Determine the (X, Y) coordinate at the center of the cell enclosing the given text.  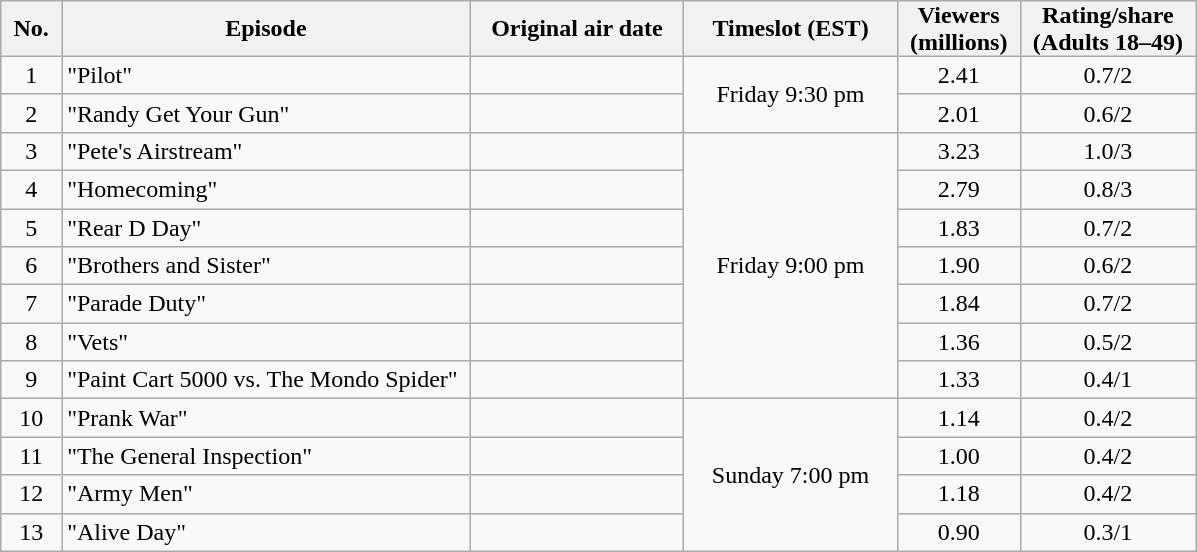
1.00 (958, 456)
11 (32, 456)
"Alive Day" (266, 532)
"The General Inspection" (266, 456)
1.33 (958, 380)
2.01 (958, 113)
"Vets" (266, 342)
1.90 (958, 266)
13 (32, 532)
5 (32, 227)
"Randy Get Your Gun" (266, 113)
Timeslot (EST) (791, 29)
7 (32, 304)
1.14 (958, 418)
"Prank War" (266, 418)
3.23 (958, 151)
6 (32, 266)
Viewers(millions) (958, 29)
"Rear D Day" (266, 227)
"Brothers and Sister" (266, 266)
0.8/3 (1108, 189)
1.83 (958, 227)
Original air date (577, 29)
1 (32, 75)
4 (32, 189)
"Pilot" (266, 75)
0.3/1 (1108, 532)
1.84 (958, 304)
Rating/share(Adults 18–49) (1108, 29)
9 (32, 380)
1.18 (958, 494)
1.36 (958, 342)
0.5/2 (1108, 342)
"Pete's Airstream" (266, 151)
0.4/1 (1108, 380)
Friday 9:00 pm (791, 265)
2.41 (958, 75)
"Homecoming" (266, 189)
No. (32, 29)
"Army Men" (266, 494)
3 (32, 151)
Sunday 7:00 pm (791, 475)
"Parade Duty" (266, 304)
Friday 9:30 pm (791, 94)
12 (32, 494)
2 (32, 113)
1.0/3 (1108, 151)
10 (32, 418)
8 (32, 342)
2.79 (958, 189)
"Paint Cart 5000 vs. The Mondo Spider" (266, 380)
Episode (266, 29)
0.90 (958, 532)
